Extract the (x, y) coordinate from the center of the cell holding the provided text.  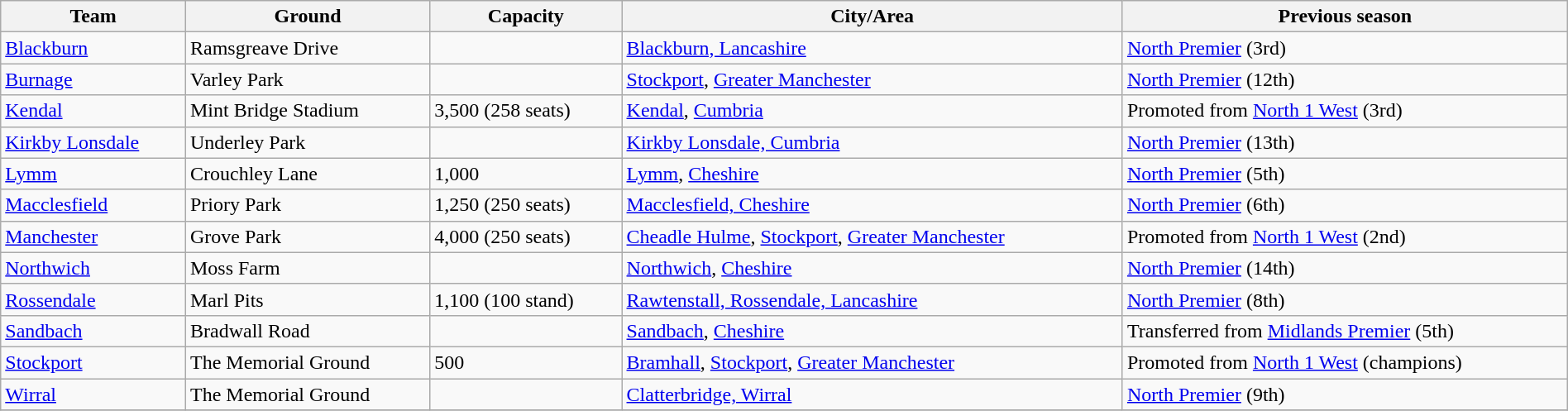
North Premier (12th) (1345, 79)
Cheadle Hulme, Stockport, Greater Manchester (872, 237)
Manchester (93, 237)
Ramsgreave Drive (308, 48)
Promoted from North 1 West (champions) (1345, 362)
Blackburn (93, 48)
North Premier (5th) (1345, 174)
Grove Park (308, 237)
North Premier (14th) (1345, 268)
4,000 (250 seats) (526, 237)
Stockport (93, 362)
Blackburn, Lancashire (872, 48)
Kirkby Lonsdale, Cumbria (872, 142)
Bramhall, Stockport, Greater Manchester (872, 362)
Marl Pits (308, 299)
Kirkby Lonsdale (93, 142)
Priory Park (308, 205)
Team (93, 17)
Underley Park (308, 142)
North Premier (3rd) (1345, 48)
Macclesfield, Cheshire (872, 205)
Northwich, Cheshire (872, 268)
Sandbach, Cheshire (872, 331)
500 (526, 362)
Promoted from North 1 West (3rd) (1345, 111)
Clatterbridge, Wirral (872, 394)
Rawtenstall, Rossendale, Lancashire (872, 299)
Northwich (93, 268)
Capacity (526, 17)
Wirral (93, 394)
City/Area (872, 17)
North Premier (13th) (1345, 142)
Mint Bridge Stadium (308, 111)
Stockport, Greater Manchester (872, 79)
Promoted from North 1 West (2nd) (1345, 237)
North Premier (9th) (1345, 394)
1,100 (100 stand) (526, 299)
Moss Farm (308, 268)
Bradwall Road (308, 331)
1,000 (526, 174)
Sandbach (93, 331)
Burnage (93, 79)
1,250 (250 seats) (526, 205)
Ground (308, 17)
Lymm, Cheshire (872, 174)
North Premier (8th) (1345, 299)
Macclesfield (93, 205)
3,500 (258 seats) (526, 111)
Previous season (1345, 17)
Transferred from Midlands Premier (5th) (1345, 331)
Varley Park (308, 79)
North Premier (6th) (1345, 205)
Kendal (93, 111)
Rossendale (93, 299)
Lymm (93, 174)
Kendal, Cumbria (872, 111)
Crouchley Lane (308, 174)
